From the cell containing the given text, extract its center point as [X, Y] coordinate. 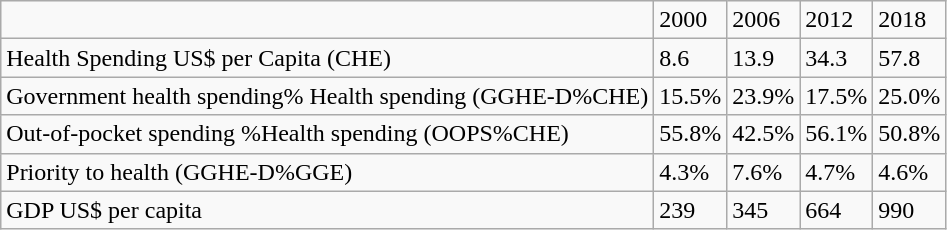
56.1% [836, 134]
42.5% [764, 134]
7.6% [764, 172]
15.5% [690, 96]
Government health spending% Health spending (GGHE-D%CHE) [328, 96]
13.9 [764, 58]
55.8% [690, 134]
2006 [764, 20]
345 [764, 210]
Health Spending US$ per Capita (CHE) [328, 58]
17.5% [836, 96]
2000 [690, 20]
2018 [910, 20]
Priority to health (GGHE-D%GGE) [328, 172]
GDP US$ per capita [328, 210]
50.8% [910, 134]
990 [910, 210]
34.3 [836, 58]
Out-of-pocket spending %Health spending (OOPS%CHE) [328, 134]
2012 [836, 20]
4.7% [836, 172]
4.6% [910, 172]
239 [690, 210]
57.8 [910, 58]
23.9% [764, 96]
8.6 [690, 58]
4.3% [690, 172]
25.0% [910, 96]
664 [836, 210]
